From the cell containing the given text, extract its center point as [x, y] coordinate. 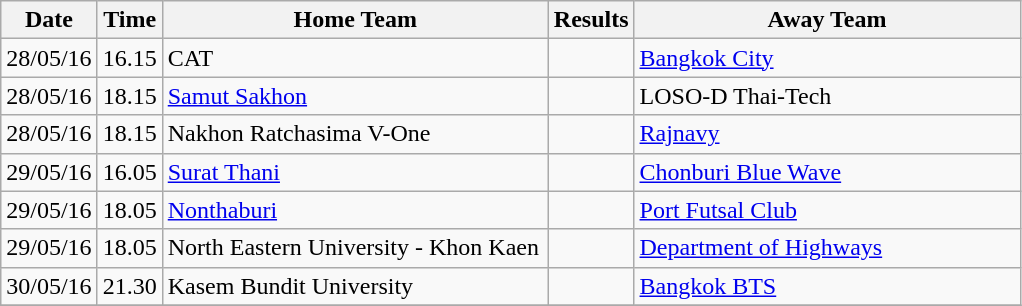
Rajnavy [827, 134]
16.05 [130, 172]
Samut Sakhon [355, 96]
21.30 [130, 286]
Port Futsal Club [827, 210]
Bangkok BTS [827, 286]
Surat Thani [355, 172]
Chonburi Blue Wave [827, 172]
Home Team [355, 20]
Nakhon Ratchasima V-One [355, 134]
Department of Highways [827, 248]
Date [49, 20]
Results [591, 20]
CAT [355, 58]
16.15 [130, 58]
30/05/16 [49, 286]
North Eastern University - Khon Kaen [355, 248]
Time [130, 20]
Bangkok City [827, 58]
LOSO-D Thai-Tech [827, 96]
Nonthaburi [355, 210]
Kasem Bundit University [355, 286]
Away Team [827, 20]
